Capture the cell that displays the provided text and extract its [x, y] central coordinate. 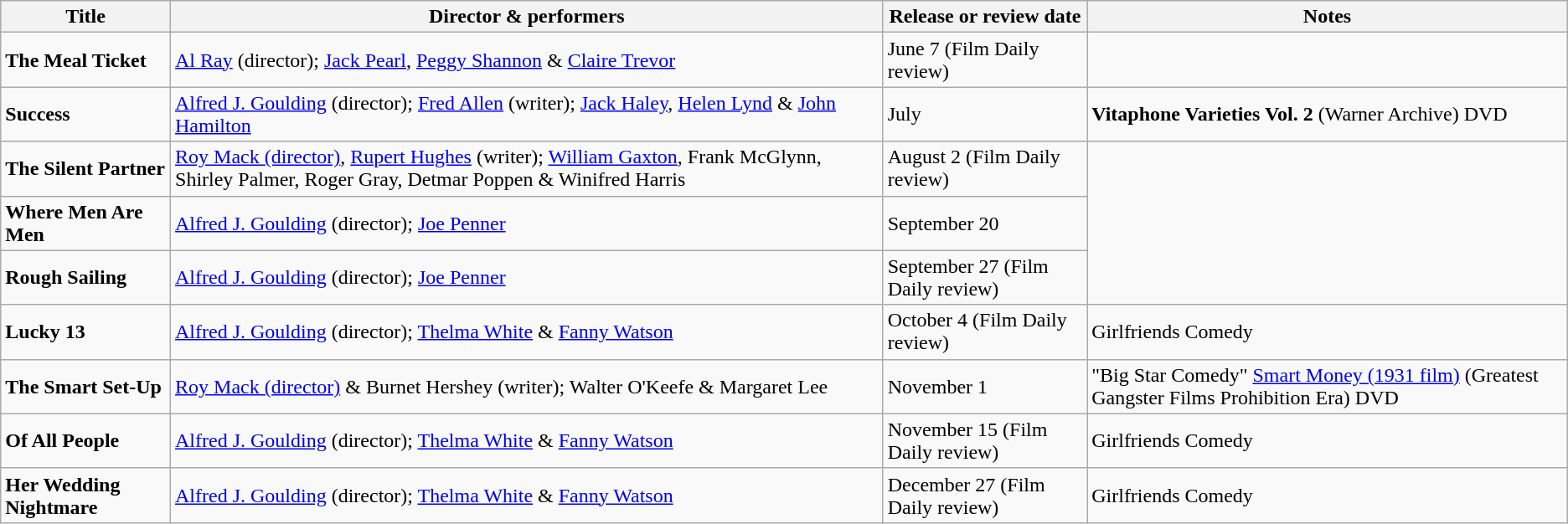
"Big Star Comedy" Smart Money (1931 film) (Greatest Gangster Films Prohibition Era) DVD [1328, 387]
Director & performers [528, 17]
November 15 (Film Daily review) [985, 440]
Lucky 13 [85, 331]
Alfred J. Goulding (director); Fred Allen (writer); Jack Haley, Helen Lynd & John Hamilton [528, 114]
June 7 (Film Daily review) [985, 60]
October 4 (Film Daily review) [985, 331]
Release or review date [985, 17]
December 27 (Film Daily review) [985, 496]
September 20 [985, 223]
Where Men Are Men [85, 223]
Al Ray (director); Jack Pearl, Peggy Shannon & Claire Trevor [528, 60]
The Smart Set-Up [85, 387]
September 27 (Film Daily review) [985, 278]
The Silent Partner [85, 169]
November 1 [985, 387]
Her Wedding Nightmare [85, 496]
The Meal Ticket [85, 60]
Roy Mack (director), Rupert Hughes (writer); William Gaxton, Frank McGlynn, Shirley Palmer, Roger Gray, Detmar Poppen & Winifred Harris [528, 169]
August 2 (Film Daily review) [985, 169]
Rough Sailing [85, 278]
Notes [1328, 17]
July [985, 114]
Of All People [85, 440]
Success [85, 114]
Title [85, 17]
Roy Mack (director) & Burnet Hershey (writer); Walter O'Keefe & Margaret Lee [528, 387]
Vitaphone Varieties Vol. 2 (Warner Archive) DVD [1328, 114]
